Search for the cell housing the specified text and yield its [X, Y] center coordinate. 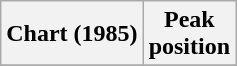
Chart (1985) [72, 34]
Peakposition [189, 34]
